Determine the [X, Y] coordinate at the center of the cell enclosing the given text.  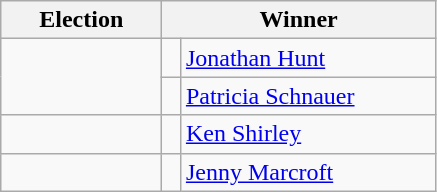
Patricia Schnauer [308, 96]
Ken Shirley [308, 134]
Jenny Marcroft [308, 172]
Jonathan Hunt [308, 58]
Election [82, 20]
Winner [299, 20]
